Extract the (X, Y) coordinate from the center of the cell holding the provided text.  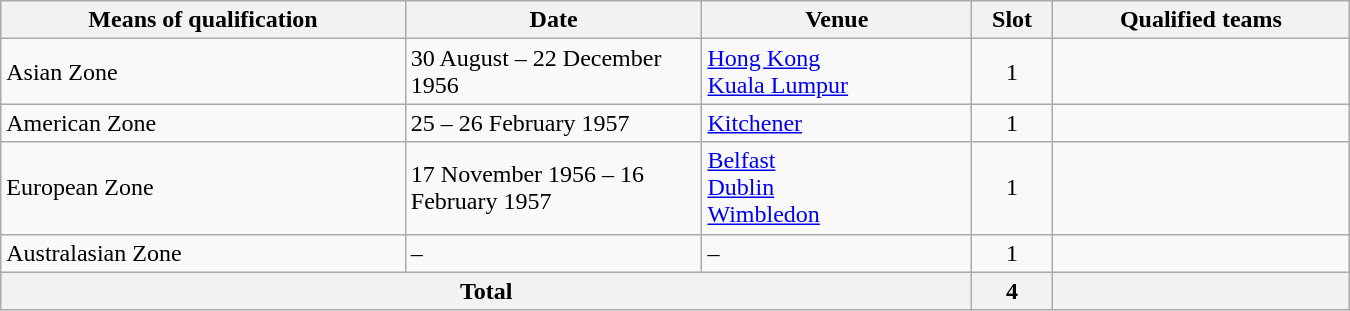
4 (1012, 291)
Means of qualification (204, 20)
BelfastDublinWimbledon (837, 188)
Asian Zone (204, 72)
European Zone (204, 188)
30 August – 22 December 1956 (554, 72)
Venue (837, 20)
25 – 26 February 1957 (554, 123)
17 November 1956 – 16 February 1957 (554, 188)
Total (486, 291)
American Zone (204, 123)
Kitchener (837, 123)
Australasian Zone (204, 253)
Slot (1012, 20)
Date (554, 20)
Hong KongKuala Lumpur (837, 72)
Qualified teams (1202, 20)
